Scan for the cell matching the given text and deliver its [X, Y] coordinate at center. 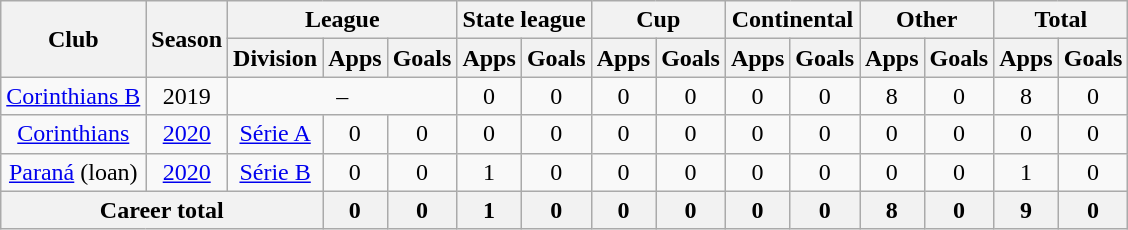
Total [1061, 20]
Série A [276, 134]
9 [1026, 210]
Season [187, 39]
Corinthians [74, 134]
Club [74, 39]
Paraná (loan) [74, 172]
State league [524, 20]
Série B [276, 172]
– [342, 96]
Division [276, 58]
Continental [792, 20]
2019 [187, 96]
Cup [658, 20]
Other [927, 20]
Corinthians B [74, 96]
Career total [162, 210]
League [342, 20]
